From the cell containing the given text, extract its center point as [x, y] coordinate. 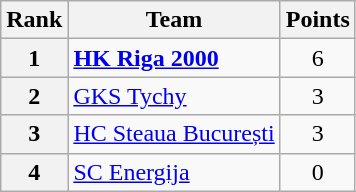
Rank [34, 20]
SC Energija [174, 172]
HC Steaua București [174, 134]
1 [34, 58]
4 [34, 172]
6 [318, 58]
HK Riga 2000 [174, 58]
2 [34, 96]
GKS Tychy [174, 96]
0 [318, 172]
Points [318, 20]
Team [174, 20]
